Provide the (X, Y) coordinate of the cell's center where the given text is located.  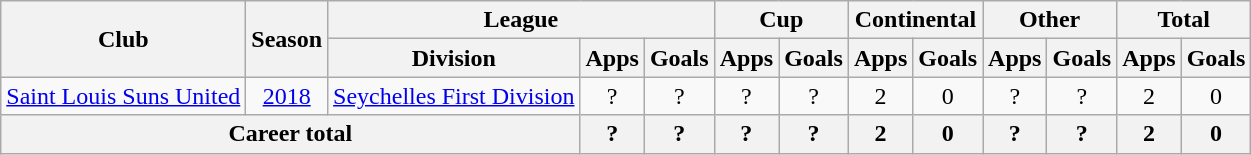
Saint Louis Suns United (124, 96)
Career total (290, 134)
Continental (915, 20)
Division (454, 58)
Season (287, 39)
Other (1050, 20)
League (522, 20)
Club (124, 39)
2018 (287, 96)
Cup (781, 20)
Total (1184, 20)
Seychelles First Division (454, 96)
